For the text-containing cell, return its midpoint in [X, Y] coordinate format. 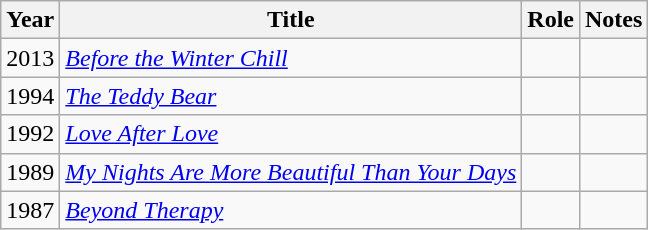
Beyond Therapy [291, 210]
1994 [30, 96]
2013 [30, 58]
Love After Love [291, 134]
My Nights Are More Beautiful Than Your Days [291, 172]
Notes [613, 20]
Before the Winter Chill [291, 58]
Year [30, 20]
1992 [30, 134]
1989 [30, 172]
Role [551, 20]
The Teddy Bear [291, 96]
1987 [30, 210]
Title [291, 20]
